For the text-containing cell, return its midpoint in [x, y] coordinate format. 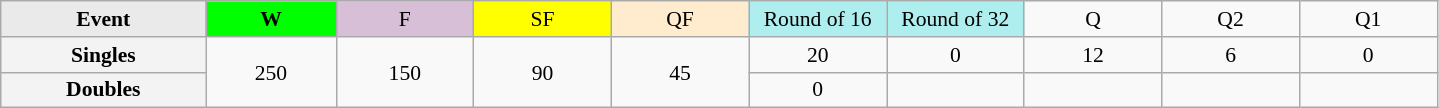
QF [680, 19]
250 [271, 72]
F [405, 19]
Q1 [1368, 19]
W [271, 19]
Event [104, 19]
SF [543, 19]
12 [1093, 55]
150 [405, 72]
6 [1231, 55]
Singles [104, 55]
20 [818, 55]
45 [680, 72]
Q [1093, 19]
90 [543, 72]
Q2 [1231, 19]
Doubles [104, 90]
Round of 16 [818, 19]
Round of 32 [955, 19]
